Extract the (x, y) coordinate from the center of the cell holding the provided text.  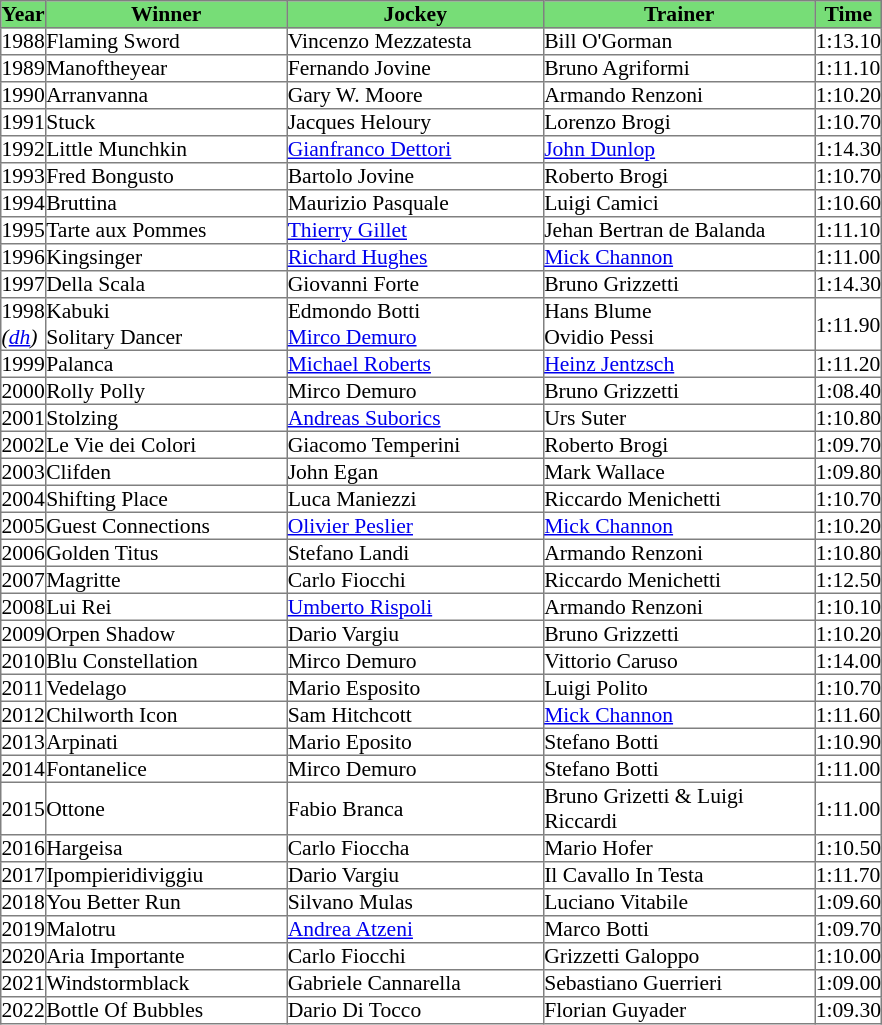
Blu Constellation (166, 660)
Manoftheyear (166, 68)
Maurizio Pasquale (415, 204)
2008 (24, 606)
Mario Hofer (679, 848)
Umberto Rispoli (415, 606)
Stolzing (166, 418)
Mario Esposito (415, 688)
Mario Eposito (415, 742)
1:12.50 (848, 580)
1:10.50 (848, 848)
Edmondo BottiMirco Demuro (415, 324)
Carlo Fioccha (415, 848)
Hans BlumeOvidio Pessi (679, 324)
2015 (24, 808)
Urs Suter (679, 418)
Vincenzo Mezzatesta (415, 42)
Jehan Bertran de Balanda (679, 230)
Jockey (415, 14)
Tarte aux Pommes (166, 230)
John Egan (415, 472)
1:11.20 (848, 364)
1:10.90 (848, 742)
Giacomo Temperini (415, 444)
KabukiSolitary Dancer (166, 324)
Time (848, 14)
2009 (24, 634)
1:09.30 (848, 1010)
Year (24, 14)
Fred Bongusto (166, 176)
Lui Rei (166, 606)
1997 (24, 284)
1:10.00 (848, 956)
1999 (24, 364)
Arranvanna (166, 96)
2010 (24, 660)
Florian Guyader (679, 1010)
Luigi Camici (679, 204)
Luigi Polito (679, 688)
Palanca (166, 364)
Bill O'Gorman (679, 42)
1:11.90 (848, 324)
Vedelago (166, 688)
Luciano Vitabile (679, 902)
1988 (24, 42)
Jacques Heloury (415, 122)
Le Vie dei Colori (166, 444)
Dario Di Tocco (415, 1010)
John Dunlop (679, 150)
1989 (24, 68)
Flaming Sword (166, 42)
2022 (24, 1010)
2001 (24, 418)
Magritte (166, 580)
1:09.80 (848, 472)
2000 (24, 390)
Bartolo Jovine (415, 176)
Aria Importante (166, 956)
Andreas Suborics (415, 418)
2003 (24, 472)
Bruno Agriformi (679, 68)
1:11.60 (848, 714)
Rolly Polly (166, 390)
Chilworth Icon (166, 714)
Marco Botti (679, 930)
Della Scala (166, 284)
Ottone (166, 808)
1:09.00 (848, 984)
1:10.10 (848, 606)
2004 (24, 498)
2018 (24, 902)
2019 (24, 930)
Lorenzo Brogi (679, 122)
Sam Hitchcott (415, 714)
Vittorio Caruso (679, 660)
Windstormblack (166, 984)
Arpinati (166, 742)
2017 (24, 876)
2013 (24, 742)
1996 (24, 258)
2011 (24, 688)
1992 (24, 150)
1:11.70 (848, 876)
2002 (24, 444)
You Better Run (166, 902)
Golden Titus (166, 552)
Bruno Grizetti & Luigi Riccardi (679, 808)
Clifden (166, 472)
2005 (24, 526)
Giovanni Forte (415, 284)
Trainer (679, 14)
1994 (24, 204)
Stefano Landi (415, 552)
2014 (24, 768)
Bruttina (166, 204)
1:08.40 (848, 390)
Winner (166, 14)
Sebastiano Guerrieri (679, 984)
Richard Hughes (415, 258)
Guest Connections (166, 526)
Andrea Atzeni (415, 930)
1998(dh) (24, 324)
Fernando Jovine (415, 68)
Malotru (166, 930)
Shifting Place (166, 498)
Fontanelice (166, 768)
Il Cavallo In Testa (679, 876)
1995 (24, 230)
1990 (24, 96)
Bottle Of Bubbles (166, 1010)
1:09.60 (848, 902)
2012 (24, 714)
2016 (24, 848)
Gianfranco Dettori (415, 150)
Thierry Gillet (415, 230)
2021 (24, 984)
1:14.00 (848, 660)
2020 (24, 956)
Silvano Mulas (415, 902)
Gary W. Moore (415, 96)
Mark Wallace (679, 472)
Hargeisa (166, 848)
Grizzetti Galoppo (679, 956)
Olivier Peslier (415, 526)
Orpen Shadow (166, 634)
Michael Roberts (415, 364)
Fabio Branca (415, 808)
1991 (24, 122)
Ipompieridiviggiu (166, 876)
Heinz Jentzsch (679, 364)
1993 (24, 176)
Little Munchkin (166, 150)
Stuck (166, 122)
1:13.10 (848, 42)
1:10.60 (848, 204)
Luca Maniezzi (415, 498)
Kingsinger (166, 258)
2007 (24, 580)
2006 (24, 552)
Gabriele Cannarella (415, 984)
